Pinpoint the cell where the given text exists, returning its (x, y) midpoint coordinate. 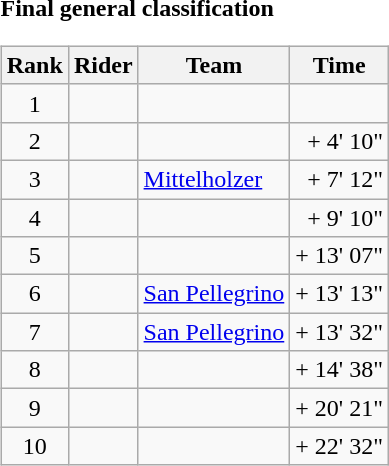
8 (34, 370)
7 (34, 332)
3 (34, 179)
Mittelholzer (214, 179)
4 (34, 217)
+ 13' 13" (340, 294)
10 (34, 446)
+ 7' 12" (340, 179)
+ 13' 07" (340, 256)
5 (34, 256)
1 (34, 103)
+ 4' 10" (340, 141)
Team (214, 65)
2 (34, 141)
9 (34, 408)
+ 13' 32" (340, 332)
+ 14' 38" (340, 370)
Time (340, 65)
Rank (34, 65)
+ 9' 10" (340, 217)
6 (34, 294)
+ 20' 21" (340, 408)
+ 22' 32" (340, 446)
Rider (103, 65)
